Return [x, y] of the center of cell containing provided text 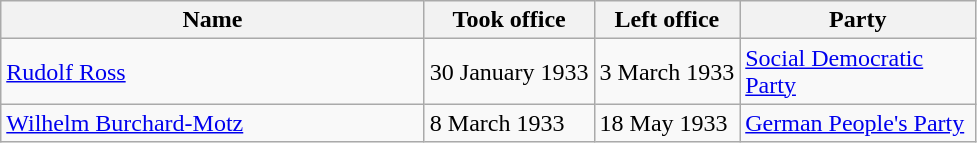
Party [858, 20]
30 January 1933 [509, 72]
Name [213, 20]
Social Democratic Party [858, 72]
German People's Party [858, 123]
Took office [509, 20]
Wilhelm Burchard-Motz [213, 123]
3 March 1933 [667, 72]
8 March 1933 [509, 123]
18 May 1933 [667, 123]
Rudolf Ross [213, 72]
Left office [667, 20]
